Identify which cell holds the provided text, then report its (X, Y) central coordinate. 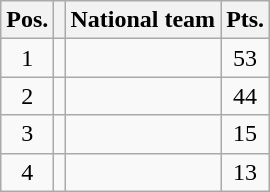
National team (143, 20)
3 (28, 134)
4 (28, 172)
44 (246, 96)
2 (28, 96)
Pts. (246, 20)
15 (246, 134)
53 (246, 58)
13 (246, 172)
1 (28, 58)
Pos. (28, 20)
